Capture the cell that displays the provided text and extract its [X, Y] central coordinate. 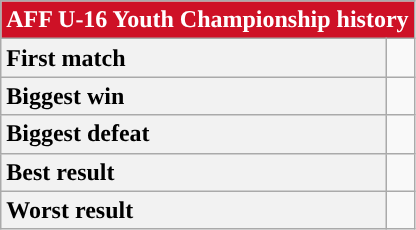
Biggest defeat [194, 134]
Biggest win [194, 96]
Worst result [194, 210]
AFF U-16 Youth Championship history [208, 20]
First match [194, 58]
Best result [194, 172]
